Return the (X, Y) coordinate for the center point of the cell that contains the specified text.  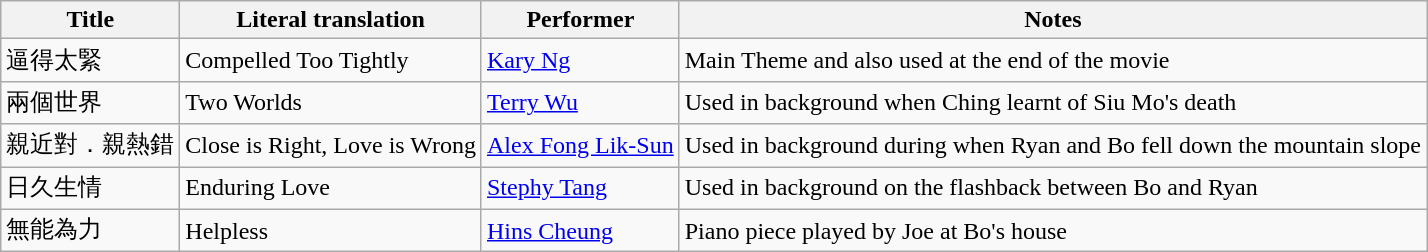
Stephy Tang (580, 188)
Used in background when Ching learnt of Siu Mo's death (1052, 102)
Enduring Love (331, 188)
Notes (1052, 20)
Terry Wu (580, 102)
Literal translation (331, 20)
Close is Right, Love is Wrong (331, 146)
無能為力 (90, 230)
Used in background on the flashback between Bo and Ryan (1052, 188)
Main Theme and also used at the end of the movie (1052, 60)
Helpless (331, 230)
逼得太緊 (90, 60)
日久生情 (90, 188)
Title (90, 20)
Two Worlds (331, 102)
Used in background during when Ryan and Bo fell down the mountain slope (1052, 146)
Hins Cheung (580, 230)
親近對．親熱錯 (90, 146)
Piano piece played by Joe at Bo's house (1052, 230)
Alex Fong Lik-Sun (580, 146)
Compelled Too Tightly (331, 60)
Performer (580, 20)
Kary Ng (580, 60)
兩個世界 (90, 102)
